From the cell containing the given text, extract its center point as (x, y) coordinate. 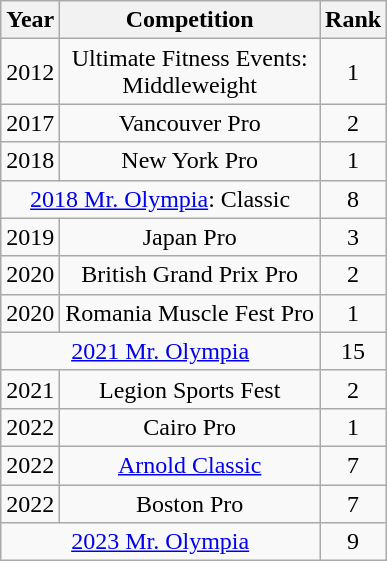
British Grand Prix Pro (190, 275)
15 (354, 351)
2021 Mr. Olympia (160, 351)
Cairo Pro (190, 427)
9 (354, 542)
Boston Pro (190, 503)
New York Pro (190, 161)
Vancouver Pro (190, 123)
2023 Mr. Olympia (160, 542)
2018 Mr. Olympia: Classic (160, 199)
3 (354, 237)
Japan Pro (190, 237)
2021 (30, 389)
Rank (354, 20)
Legion Sports Fest (190, 389)
Arnold Classic (190, 465)
Year (30, 20)
8 (354, 199)
Romania Muscle Fest Pro (190, 313)
2017 (30, 123)
Ultimate Fitness Events:Middleweight (190, 72)
2012 (30, 72)
2019 (30, 237)
Competition (190, 20)
2018 (30, 161)
